Provide the [X, Y] coordinate of the cell's center where the given text is located.  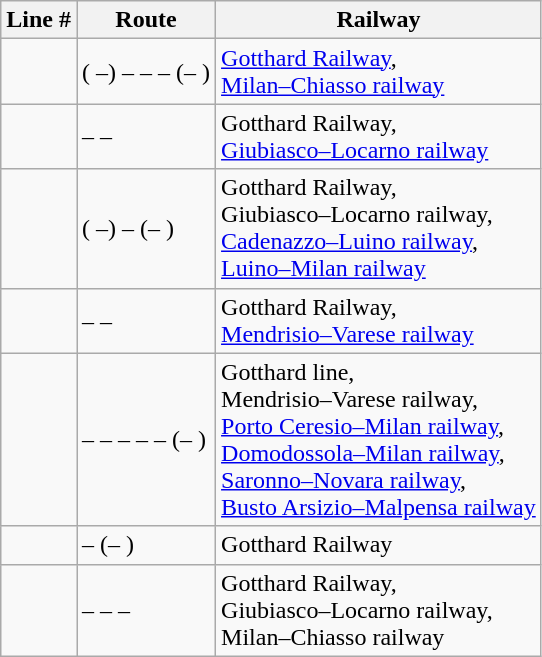
Line # [39, 20]
( –) – (– ) [146, 228]
Gotthard Railway,Giubiasco–Locarno railway [379, 136]
Railway [379, 20]
Route [146, 20]
– – – – – (– ) [146, 440]
Gotthard Railway [379, 545]
Gotthard Railway,Giubiasco–Locarno railway,Cadenazzo–Luino railway,Luino–Milan railway [379, 228]
Gotthard Railway,Milan–Chiasso railway [379, 72]
– (– ) [146, 545]
Gotthard Railway,Mendrisio–Varese railway [379, 320]
– – – [146, 610]
Gotthard line,Mendrisio–Varese railway,Porto Ceresio–Milan railway,Domodossola–Milan railway,Saronno–Novara railway,Busto Arsizio–Malpensa railway [379, 440]
Gotthard Railway,Giubiasco–Locarno railway,Milan–Chiasso railway [379, 610]
( –) – – – (– ) [146, 72]
